Identify which cell holds the provided text, then report its (X, Y) central coordinate. 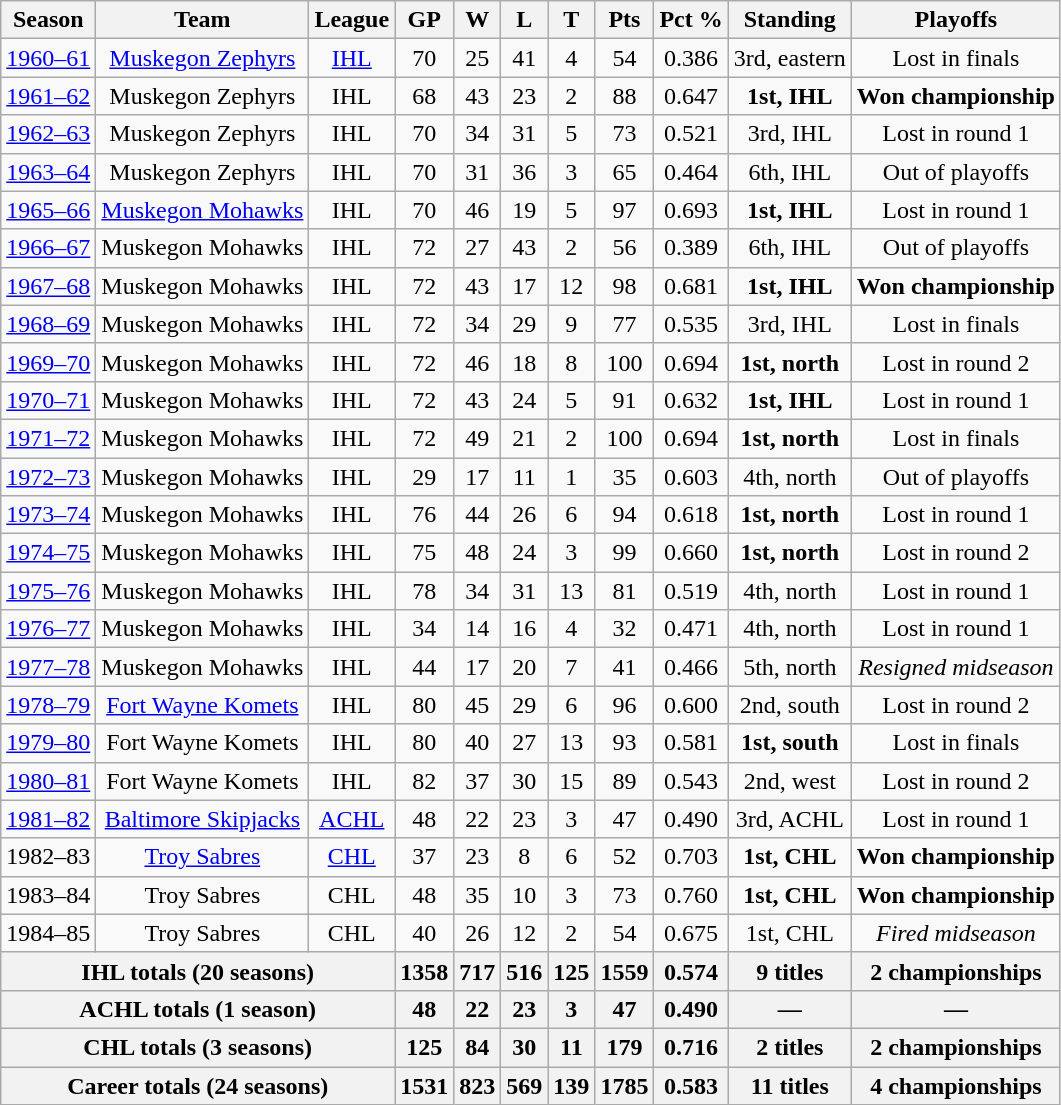
76 (424, 515)
179 (624, 1047)
81 (624, 591)
11 titles (790, 1085)
14 (478, 629)
0.521 (691, 134)
0.535 (691, 324)
0.386 (691, 58)
0.647 (691, 96)
1978–79 (48, 705)
99 (624, 553)
0.693 (691, 210)
823 (478, 1085)
82 (424, 781)
15 (572, 781)
88 (624, 96)
1963–64 (48, 172)
1972–73 (48, 477)
Baltimore Skipjacks (202, 819)
1531 (424, 1085)
Pct % (691, 20)
0.543 (691, 781)
T (572, 20)
75 (424, 553)
1966–67 (48, 248)
CHL totals (3 seasons) (198, 1047)
4 championships (956, 1085)
Standing (790, 20)
36 (524, 172)
0.464 (691, 172)
52 (624, 857)
Resigned midseason (956, 667)
1971–72 (48, 438)
1962–63 (48, 134)
1982–83 (48, 857)
1969–70 (48, 362)
77 (624, 324)
96 (624, 705)
W (478, 20)
Playoffs (956, 20)
1960–61 (48, 58)
1785 (624, 1085)
GP (424, 20)
1559 (624, 971)
IHL totals (20 seasons) (198, 971)
0.574 (691, 971)
Season (48, 20)
1977–78 (48, 667)
1979–80 (48, 743)
1965–66 (48, 210)
2nd, south (790, 705)
65 (624, 172)
0.466 (691, 667)
Fired midseason (956, 933)
League (352, 20)
49 (478, 438)
9 titles (790, 971)
0.389 (691, 248)
1968–69 (48, 324)
Career totals (24 seasons) (198, 1085)
93 (624, 743)
ACHL totals (1 season) (198, 1009)
0.603 (691, 477)
516 (524, 971)
1984–85 (48, 933)
1961–62 (48, 96)
1967–68 (48, 286)
0.581 (691, 743)
1980–81 (48, 781)
78 (424, 591)
0.632 (691, 400)
3rd, ACHL (790, 819)
1974–75 (48, 553)
3rd, eastern (790, 58)
25 (478, 58)
0.760 (691, 895)
569 (524, 1085)
20 (524, 667)
98 (624, 286)
16 (524, 629)
19 (524, 210)
68 (424, 96)
56 (624, 248)
94 (624, 515)
2nd, west (790, 781)
0.703 (691, 857)
1 (572, 477)
717 (478, 971)
18 (524, 362)
0.471 (691, 629)
1970–71 (48, 400)
L (524, 20)
0.600 (691, 705)
0.681 (691, 286)
21 (524, 438)
0.583 (691, 1085)
0.660 (691, 553)
0.675 (691, 933)
1981–82 (48, 819)
2 titles (790, 1047)
1975–76 (48, 591)
Pts (624, 20)
0.716 (691, 1047)
0.618 (691, 515)
7 (572, 667)
1st, south (790, 743)
1976–77 (48, 629)
1973–74 (48, 515)
84 (478, 1047)
45 (478, 705)
89 (624, 781)
9 (572, 324)
1983–84 (48, 895)
32 (624, 629)
1358 (424, 971)
Team (202, 20)
10 (524, 895)
5th, north (790, 667)
91 (624, 400)
0.519 (691, 591)
139 (572, 1085)
97 (624, 210)
ACHL (352, 819)
